Extract the (x, y) coordinate from the center of the cell holding the provided text.  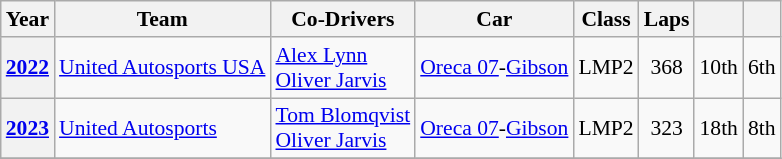
2022 (28, 68)
368 (667, 68)
Co-Drivers (342, 19)
United Autosports (162, 128)
Tom Blomqvist Oliver Jarvis (342, 128)
6th (762, 68)
Alex Lynn Oliver Jarvis (342, 68)
Car (494, 19)
Year (28, 19)
10th (718, 68)
United Autosports USA (162, 68)
Team (162, 19)
Class (606, 19)
Laps (667, 19)
8th (762, 128)
2023 (28, 128)
18th (718, 128)
323 (667, 128)
